Find where the given text appears and provide that cell's center as (x, y) coordinate. 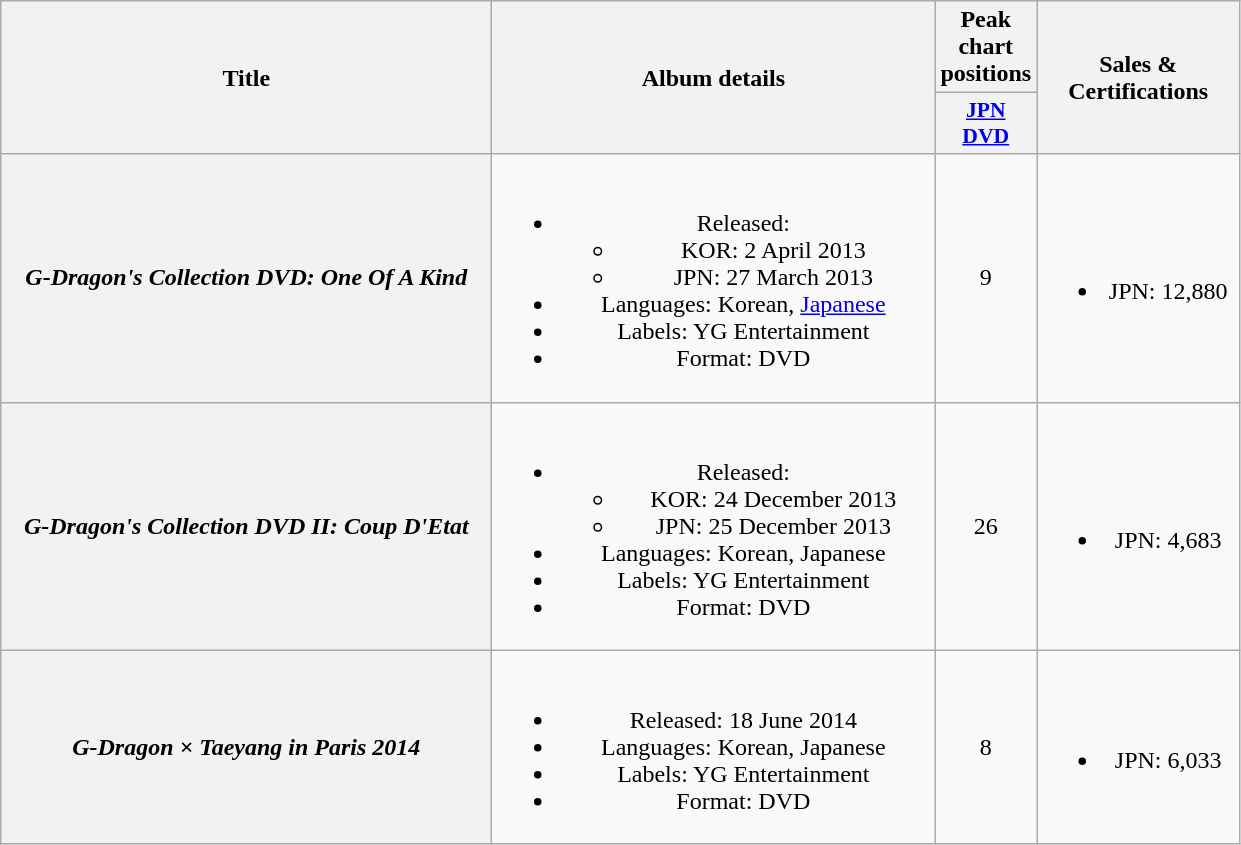
8 (986, 747)
Peak chart positions (986, 47)
Album details (714, 78)
G-Dragon's Collection DVD II: Coup D'Etat (246, 526)
Released:KOR: 2 April 2013JPN: 27 March 2013Languages: Korean, JapaneseLabels: YG EntertainmentFormat: DVD (714, 278)
JPN: 12,880 (1138, 278)
Released:KOR: 24 December 2013JPN: 25 December 2013Languages: Korean, JapaneseLabels: YG EntertainmentFormat: DVD (714, 526)
Sales & Certifications (1138, 78)
JPNDVD (986, 124)
26 (986, 526)
Title (246, 78)
JPN: 6,033 (1138, 747)
9 (986, 278)
G-Dragon's Collection DVD: One Of A Kind (246, 278)
JPN: 4,683 (1138, 526)
G-Dragon × Taeyang in Paris 2014 (246, 747)
Released: 18 June 2014Languages: Korean, JapaneseLabels: YG EntertainmentFormat: DVD (714, 747)
